Identify which cell holds the provided text, then report its (X, Y) central coordinate. 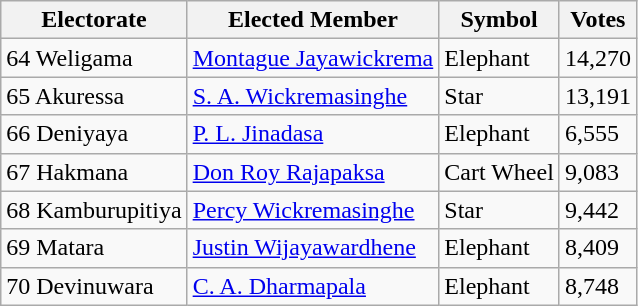
66 Deniyaya (94, 134)
S. A. Wickremasinghe (313, 96)
Percy Wickremasinghe (313, 210)
70 Devinuwara (94, 286)
14,270 (598, 58)
Votes (598, 20)
68 Kamburupitiya (94, 210)
C. A. Dharmapala (313, 286)
13,191 (598, 96)
9,083 (598, 172)
69 Matara (94, 248)
65 Akuressa (94, 96)
P. L. Jinadasa (313, 134)
Electorate (94, 20)
6,555 (598, 134)
8,748 (598, 286)
Justin Wijayawardhene (313, 248)
8,409 (598, 248)
Elected Member (313, 20)
Montague Jayawickrema (313, 58)
Don Roy Rajapaksa (313, 172)
64 Weligama (94, 58)
67 Hakmana (94, 172)
Cart Wheel (500, 172)
9,442 (598, 210)
Symbol (500, 20)
